Extract the (X, Y) coordinate from the center of the cell holding the provided text.  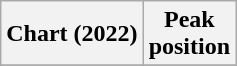
Peakposition (189, 34)
Chart (2022) (72, 34)
